Search for the cell housing the specified text and yield its [X, Y] center coordinate. 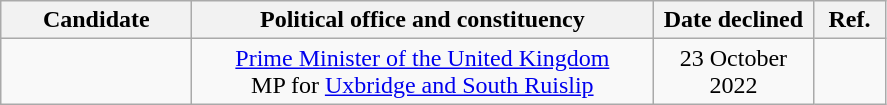
Prime Minister of the United Kingdom MP for Uxbridge and South Ruislip [422, 72]
Ref. [850, 20]
Date declined [734, 20]
Political office and constituency [422, 20]
Candidate [96, 20]
23 October 2022 [734, 72]
